For the text-containing cell, return its midpoint in [x, y] coordinate format. 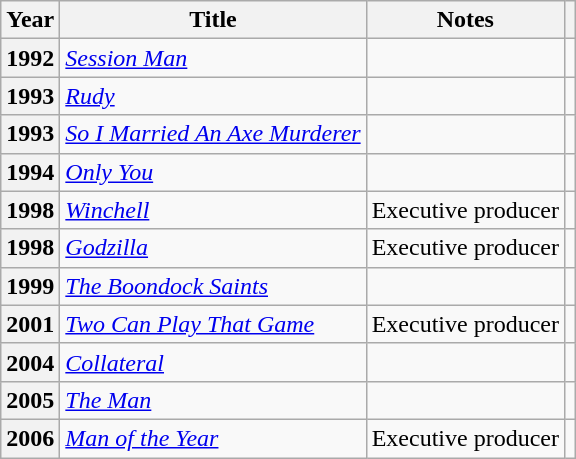
Winchell [213, 210]
2006 [30, 438]
1994 [30, 172]
2005 [30, 400]
Only You [213, 172]
Man of the Year [213, 438]
Rudy [213, 96]
The Man [213, 400]
2001 [30, 324]
1999 [30, 286]
Godzilla [213, 248]
Notes [465, 20]
So I Married An Axe Murderer [213, 134]
Title [213, 20]
Collateral [213, 362]
2004 [30, 362]
Year [30, 20]
Two Can Play That Game [213, 324]
The Boondock Saints [213, 286]
1992 [30, 58]
Session Man [213, 58]
